Capture the cell that displays the provided text and extract its [x, y] central coordinate. 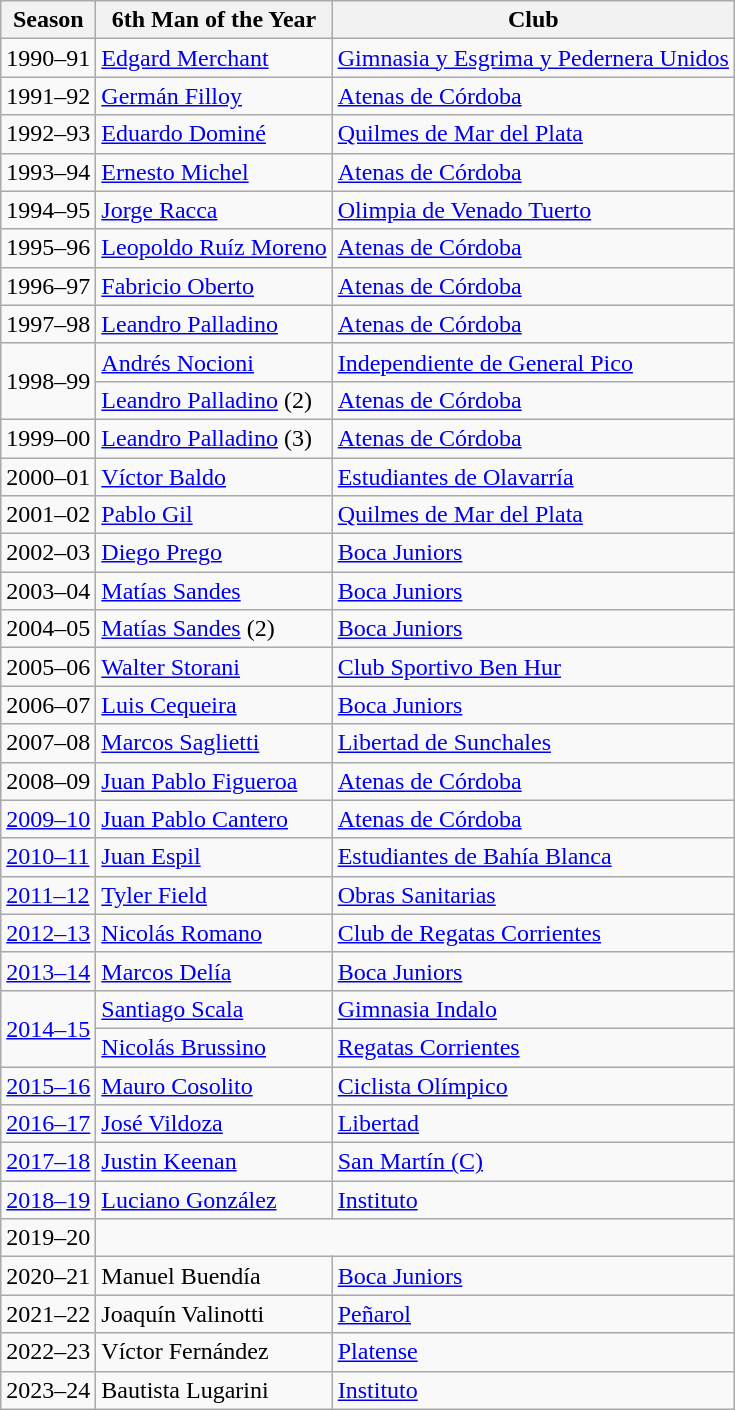
Libertad de Sunchales [533, 743]
Nicolás Brussino [214, 1047]
Estudiantes de Bahía Blanca [533, 857]
Gimnasia Indalo [533, 1009]
Víctor Baldo [214, 477]
1994–95 [48, 210]
Independiente de General Pico [533, 362]
2009–10 [48, 819]
2002–03 [48, 553]
2019–20 [48, 1238]
Justin Keenan [214, 1162]
2022–23 [48, 1352]
2010–11 [48, 857]
2020–21 [48, 1276]
Juan Espil [214, 857]
2014–15 [48, 1028]
Bautista Lugarini [214, 1390]
2008–09 [48, 781]
Marcos Saglietti [214, 743]
Marcos Delía [214, 971]
2005–06 [48, 667]
2004–05 [48, 629]
2006–07 [48, 705]
Club de Regatas Corrientes [533, 933]
Tyler Field [214, 895]
Platense [533, 1352]
Obras Sanitarias [533, 895]
6th Man of the Year [214, 20]
Matías Sandes (2) [214, 629]
Víctor Fernández [214, 1352]
Matías Sandes [214, 591]
Nicolás Romano [214, 933]
Leopoldo Ruíz Moreno [214, 248]
Juan Pablo Cantero [214, 819]
Leandro Palladino [214, 324]
1990–91 [48, 58]
2018–19 [48, 1200]
Walter Storani [214, 667]
2023–24 [48, 1390]
1993–94 [48, 172]
1992–93 [48, 134]
Leandro Palladino (3) [214, 438]
Edgard Merchant [214, 58]
2016–17 [48, 1124]
Eduardo Dominé [214, 134]
Luciano González [214, 1200]
Ciclista Olímpico [533, 1085]
Mauro Cosolito [214, 1085]
Club Sportivo Ben Hur [533, 667]
Santiago Scala [214, 1009]
Olimpia de Venado Tuerto [533, 210]
1998–99 [48, 381]
1996–97 [48, 286]
Manuel Buendía [214, 1276]
2003–04 [48, 591]
2011–12 [48, 895]
Diego Prego [214, 553]
2013–14 [48, 971]
2021–22 [48, 1314]
1999–00 [48, 438]
1997–98 [48, 324]
Leandro Palladino (2) [214, 400]
Luis Cequeira [214, 705]
José Vildoza [214, 1124]
2007–08 [48, 743]
Ernesto Michel [214, 172]
2017–18 [48, 1162]
Germán Filloy [214, 96]
Season [48, 20]
Peñarol [533, 1314]
Juan Pablo Figueroa [214, 781]
San Martín (C) [533, 1162]
Andrés Nocioni [214, 362]
Gimnasia y Esgrima y Pedernera Unidos [533, 58]
Pablo Gil [214, 515]
Jorge Racca [214, 210]
2015–16 [48, 1085]
1991–92 [48, 96]
2012–13 [48, 933]
Fabricio Oberto [214, 286]
Club [533, 20]
Regatas Corrientes [533, 1047]
1995–96 [48, 248]
Estudiantes de Olavarría [533, 477]
2000–01 [48, 477]
Libertad [533, 1124]
Joaquín Valinotti [214, 1314]
2001–02 [48, 515]
